Pinpoint the cell where the given text exists, returning its (X, Y) midpoint coordinate. 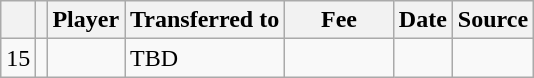
15 (18, 58)
Player (86, 20)
TBD (205, 58)
Source (492, 20)
Transferred to (205, 20)
Date (422, 20)
Fee (340, 20)
